For the text-containing cell, return its midpoint in [X, Y] coordinate format. 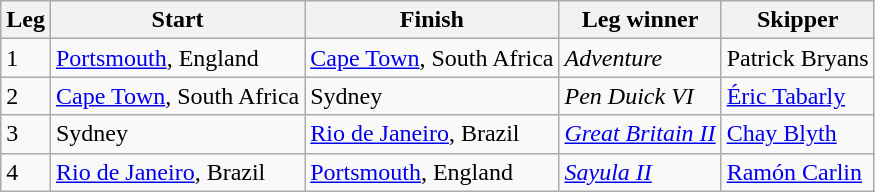
Ramón Carlin [798, 172]
Pen Duick VI [640, 96]
Patrick Bryans [798, 58]
Great Britain II [640, 134]
4 [26, 172]
Skipper [798, 20]
1 [26, 58]
Sayula II [640, 172]
3 [26, 134]
Leg winner [640, 20]
Finish [432, 20]
Start [177, 20]
Chay Blyth [798, 134]
Éric Tabarly [798, 96]
Leg [26, 20]
Adventure [640, 58]
2 [26, 96]
